Search for the cell housing the specified text and yield its (x, y) center coordinate. 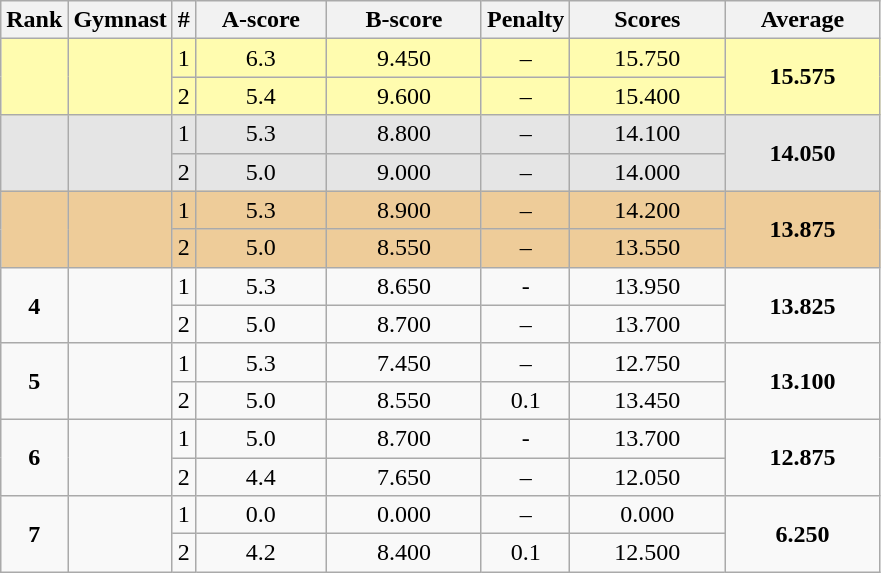
15.575 (802, 77)
15.750 (648, 58)
Rank (34, 20)
9.600 (404, 96)
Penalty (525, 20)
14.050 (802, 153)
14.000 (648, 172)
# (184, 20)
8.400 (404, 553)
4 (34, 305)
8.800 (404, 134)
9.000 (404, 172)
7.450 (404, 362)
15.400 (648, 96)
13.450 (648, 400)
12.750 (648, 362)
Gymnast (120, 20)
7.650 (404, 477)
4.2 (260, 553)
12.875 (802, 457)
14.200 (648, 210)
6 (34, 457)
5 (34, 381)
5.4 (260, 96)
12.050 (648, 477)
6.3 (260, 58)
9.450 (404, 58)
7 (34, 534)
8.650 (404, 286)
12.500 (648, 553)
B-score (404, 20)
8.900 (404, 210)
13.875 (802, 229)
14.100 (648, 134)
13.825 (802, 305)
Average (802, 20)
13.550 (648, 248)
4.4 (260, 477)
6.250 (802, 534)
A-score (260, 20)
13.950 (648, 286)
13.100 (802, 381)
Scores (648, 20)
0.0 (260, 515)
